Detect which cell encompasses the target text, then output its [x, y] center coordinate. 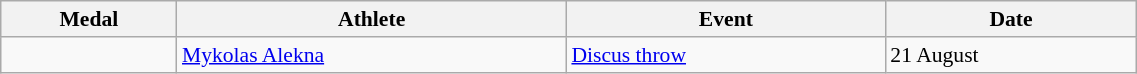
Medal [89, 19]
Discus throw [726, 55]
Athlete [372, 19]
Date [1011, 19]
21 August [1011, 55]
Event [726, 19]
Mykolas Alekna [372, 55]
